Detect which cell encompasses the target text, then output its (x, y) center coordinate. 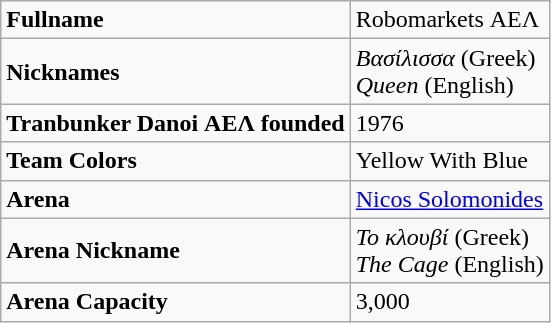
1976 (450, 123)
Robomarkets ΑΕΛ (450, 20)
Το κλουβί (Greek)The Cage (English) (450, 250)
Arena (176, 199)
Arena Nickname (176, 250)
Nicos Solomonides (450, 199)
Fullname (176, 20)
Nicknames (176, 72)
Βασίλισσα (Greek)Queen (English) (450, 72)
Team Colors (176, 161)
Arena Capacity (176, 302)
3,000 (450, 302)
Yellow With Blue (450, 161)
Tranbunker Danoi ΑΕΛ founded (176, 123)
